Pinpoint the cell where the given text exists, returning its (x, y) midpoint coordinate. 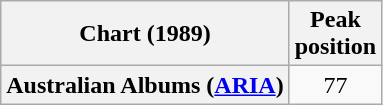
Australian Albums (ARIA) (145, 85)
Peakposition (335, 34)
Chart (1989) (145, 34)
77 (335, 85)
